Pinpoint the cell where the given text exists, returning its (x, y) midpoint coordinate. 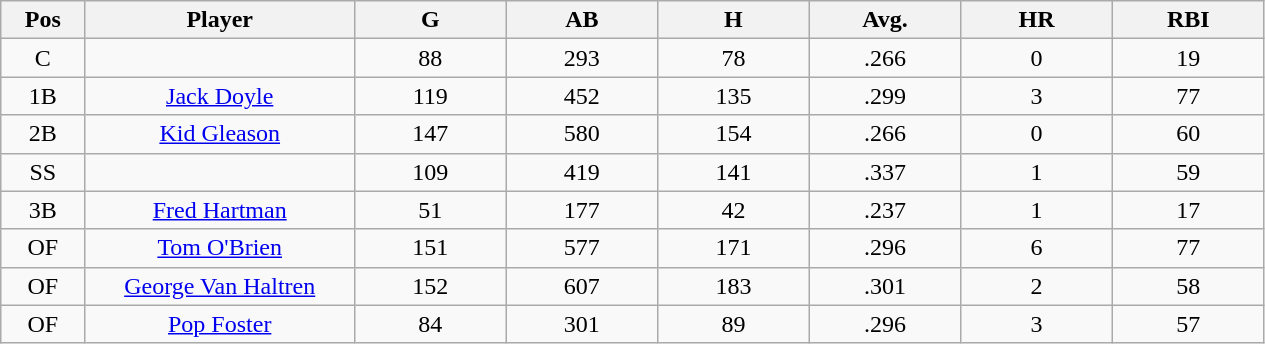
84 (430, 324)
Avg. (885, 20)
119 (430, 96)
.337 (885, 172)
577 (582, 248)
HR (1037, 20)
G (430, 20)
17 (1188, 210)
Player (220, 20)
60 (1188, 134)
2B (43, 134)
293 (582, 58)
.301 (885, 286)
.237 (885, 210)
Pop Foster (220, 324)
AB (582, 20)
Kid Gleason (220, 134)
147 (430, 134)
19 (1188, 58)
2 (1037, 286)
51 (430, 210)
George Van Haltren (220, 286)
152 (430, 286)
301 (582, 324)
141 (734, 172)
89 (734, 324)
177 (582, 210)
SS (43, 172)
88 (430, 58)
C (43, 58)
419 (582, 172)
Pos (43, 20)
109 (430, 172)
57 (1188, 324)
59 (1188, 172)
H (734, 20)
154 (734, 134)
78 (734, 58)
RBI (1188, 20)
6 (1037, 248)
Jack Doyle (220, 96)
607 (582, 286)
.299 (885, 96)
580 (582, 134)
Fred Hartman (220, 210)
151 (430, 248)
58 (1188, 286)
183 (734, 286)
135 (734, 96)
3B (43, 210)
Tom O'Brien (220, 248)
171 (734, 248)
1B (43, 96)
452 (582, 96)
42 (734, 210)
